Pinpoint the cell where the given text exists, returning its (X, Y) midpoint coordinate. 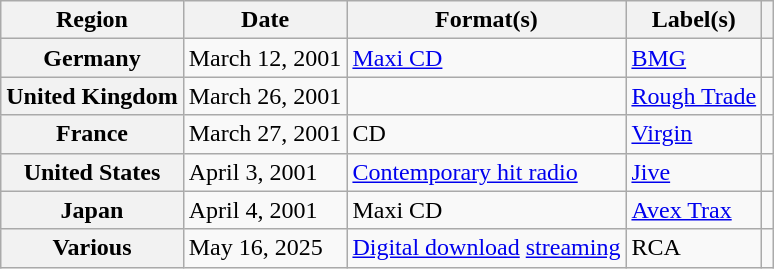
Rough Trade (694, 96)
Virgin (694, 134)
Japan (92, 210)
Digital download streaming (486, 248)
RCA (694, 248)
United States (92, 172)
Jive (694, 172)
April 3, 2001 (265, 172)
April 4, 2001 (265, 210)
Contemporary hit radio (486, 172)
CD (486, 134)
France (92, 134)
March 27, 2001 (265, 134)
BMG (694, 58)
Germany (92, 58)
March 12, 2001 (265, 58)
Label(s) (694, 20)
Various (92, 248)
March 26, 2001 (265, 96)
Date (265, 20)
Region (92, 20)
United Kingdom (92, 96)
Format(s) (486, 20)
Avex Trax (694, 210)
May 16, 2025 (265, 248)
